Pinpoint the cell where the given text exists, returning its [x, y] midpoint coordinate. 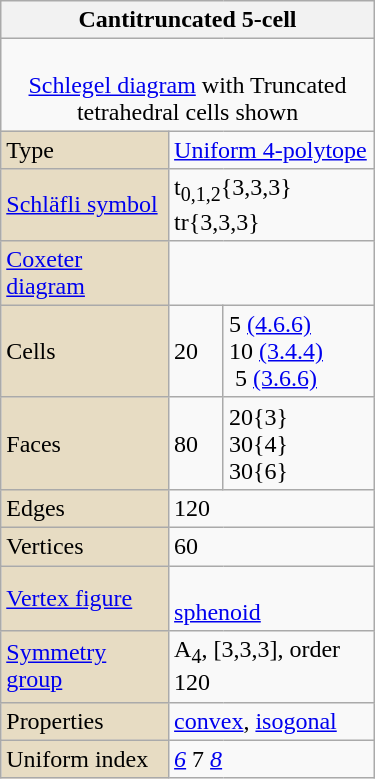
20 [196, 351]
Cells [85, 351]
20{3}30{4}30{6} [298, 443]
Type [85, 150]
120 [272, 508]
60 [272, 547]
Uniform index [85, 759]
A4, [3,3,3], order 120 [272, 666]
6 7 8 [272, 759]
sphenoid [272, 598]
5 (4.6.6)10 (3.4.4) 5 (3.6.6) [298, 351]
Schläfli symbol [85, 204]
t0,1,2{3,3,3}tr{3,3,3} [272, 204]
Properties [85, 721]
Uniform 4-polytope [272, 150]
convex, isogonal [272, 721]
Cantitruncated 5-cell [188, 20]
Faces [85, 443]
80 [196, 443]
Schlegel diagram with Truncated tetrahedral cells shown [188, 85]
Edges [85, 508]
Vertices [85, 547]
Coxeter diagram [85, 272]
Vertex figure [85, 598]
Symmetry group [85, 666]
